Scan for the cell matching the given text and deliver its [X, Y] coordinate at center. 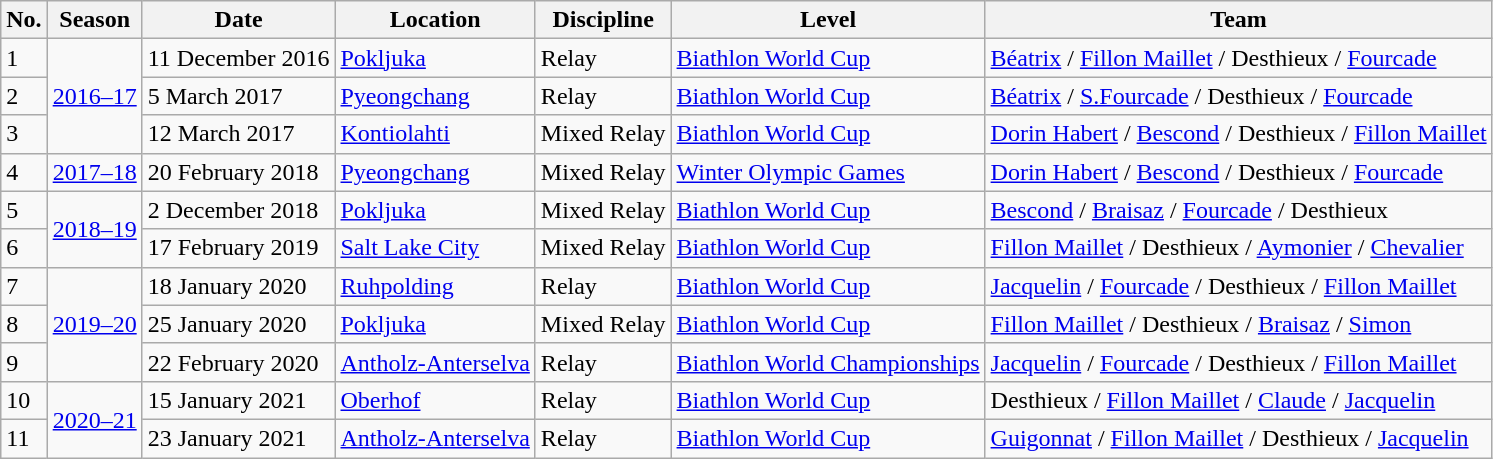
Fillon Maillet / Desthieux / Aymonier / Chevalier [1238, 248]
Oberhof [435, 400]
2020–21 [94, 419]
No. [24, 20]
Team [1238, 20]
Biathlon World Championships [828, 362]
5 [24, 210]
23 January 2021 [238, 438]
Date [238, 20]
Salt Lake City [435, 248]
Béatrix / S.Fourcade / Desthieux / Fourcade [1238, 96]
2016–17 [94, 96]
17 February 2019 [238, 248]
20 February 2018 [238, 172]
11 [24, 438]
Dorin Habert / Bescond / Desthieux / Fourcade [1238, 172]
Discipline [603, 20]
2017–18 [94, 172]
Season [94, 20]
7 [24, 286]
15 January 2021 [238, 400]
2 [24, 96]
Bescond / Braisaz / Fourcade / Desthieux [1238, 210]
Guigonnat / Fillon Maillet / Desthieux / Jacquelin [1238, 438]
4 [24, 172]
18 January 2020 [238, 286]
25 January 2020 [238, 324]
8 [24, 324]
Level [828, 20]
2 December 2018 [238, 210]
Winter Olympic Games [828, 172]
9 [24, 362]
6 [24, 248]
11 December 2016 [238, 58]
22 February 2020 [238, 362]
Béatrix / Fillon Maillet / Desthieux / Fourcade [1238, 58]
2019–20 [94, 324]
2018–19 [94, 229]
1 [24, 58]
Dorin Habert / Bescond / Desthieux / Fillon Maillet [1238, 134]
12 March 2017 [238, 134]
Location [435, 20]
Kontiolahti [435, 134]
10 [24, 400]
Fillon Maillet / Desthieux / Braisaz / Simon [1238, 324]
Desthieux / Fillon Maillet / Claude / Jacquelin [1238, 400]
3 [24, 134]
5 March 2017 [238, 96]
Ruhpolding [435, 286]
